Return the [X, Y] coordinate for the center point of the cell that contains the specified text.  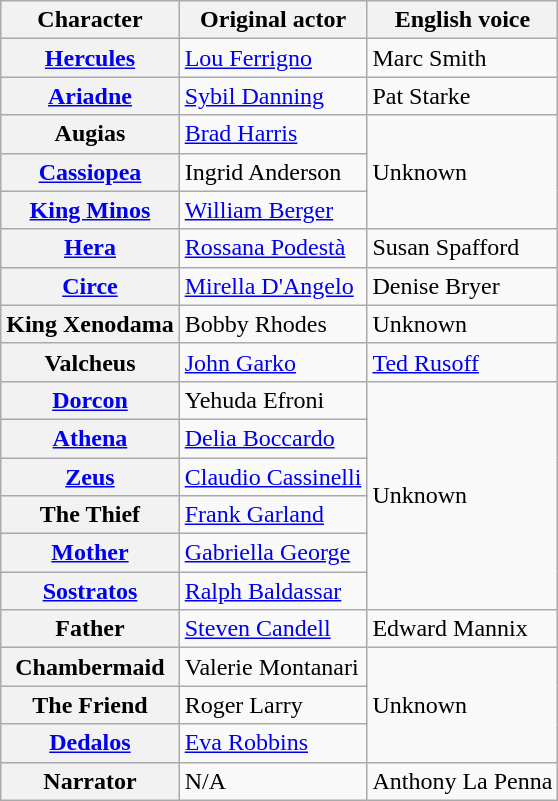
The Friend [90, 705]
William Berger [273, 210]
Dorcon [90, 400]
Rossana Podestà [273, 248]
Pat Starke [462, 96]
John Garko [273, 362]
Sybil Danning [273, 96]
King Minos [90, 210]
Valcheus [90, 362]
Denise Bryer [462, 286]
Valerie Montanari [273, 667]
Delia Boccardo [273, 438]
Original actor [273, 20]
King Xenodama [90, 324]
Hera [90, 248]
Father [90, 629]
Marc Smith [462, 58]
Ariadne [90, 96]
Circe [90, 286]
Athena [90, 438]
Eva Robbins [273, 743]
Ralph Baldassar [273, 591]
Steven Candell [273, 629]
Hercules [90, 58]
Brad Harris [273, 134]
Claudio Cassinelli [273, 477]
Dedalos [90, 743]
Anthony La Penna [462, 781]
Chambermaid [90, 667]
Susan Spafford [462, 248]
N/A [273, 781]
Mirella D'Angelo [273, 286]
Augias [90, 134]
Yehuda Efroni [273, 400]
Ingrid Anderson [273, 172]
Narrator [90, 781]
Mother [90, 553]
Zeus [90, 477]
Character [90, 20]
Edward Mannix [462, 629]
Frank Garland [273, 515]
Sostratos [90, 591]
English voice [462, 20]
The Thief [90, 515]
Bobby Rhodes [273, 324]
Roger Larry [273, 705]
Cassiopea [90, 172]
Gabriella George [273, 553]
Ted Rusoff [462, 362]
Lou Ferrigno [273, 58]
